Search for the cell housing the specified text and yield its (X, Y) center coordinate. 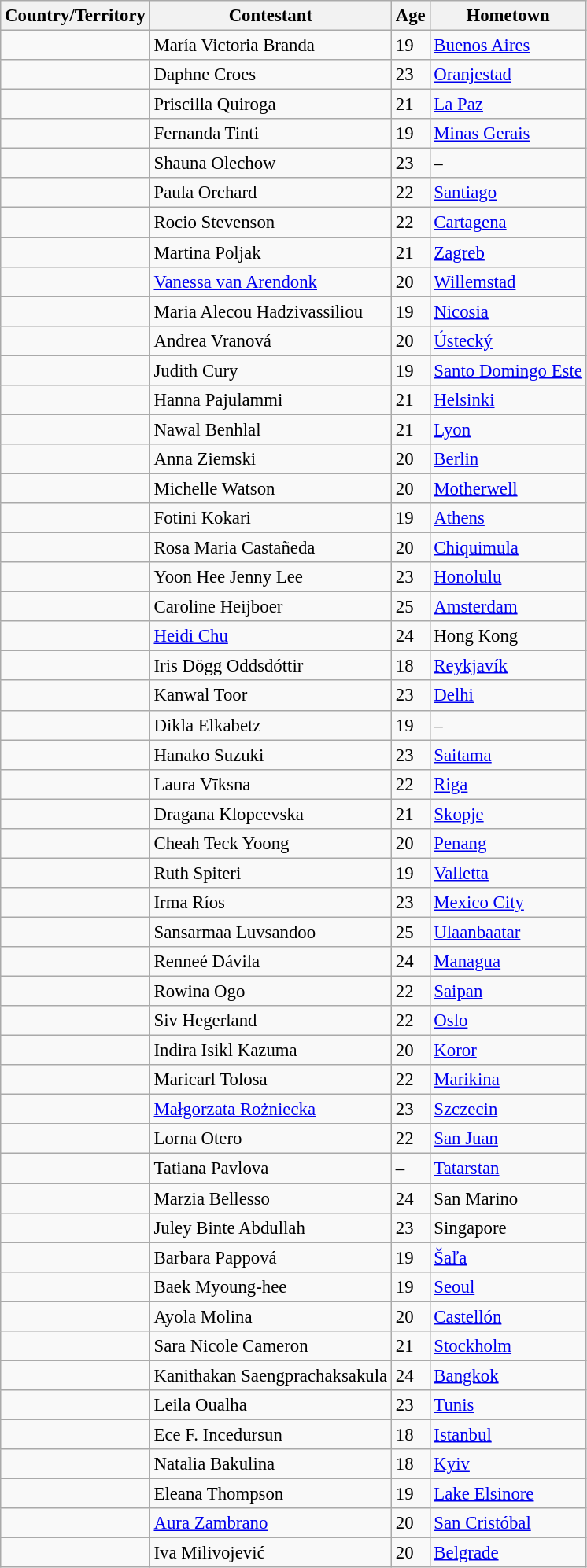
Hanako Suzuki (271, 755)
Contestant (271, 16)
San Marino (508, 1198)
Lorna Otero (271, 1139)
Belgrade (508, 1553)
Riga (508, 784)
Istanbul (508, 1434)
Tatiana Pavlova (271, 1169)
Barbara Pappová (271, 1257)
Cheah Teck Yoong (271, 844)
Irma Ríos (271, 903)
Rowina Ogo (271, 992)
Hanna Pajulammi (271, 400)
Valletta (508, 873)
Priscilla Quiroga (271, 105)
Daphne Croes (271, 75)
Amsterdam (508, 607)
Stockholm (508, 1346)
Natalia Bakulina (271, 1464)
Indira Isikl Kazuma (271, 1051)
Santiago (508, 193)
Saitama (508, 755)
Anna Ziemski (271, 459)
Saipan (508, 992)
Maricarl Tolosa (271, 1080)
Leila Oualha (271, 1405)
Hong Kong (508, 636)
Ústecký (508, 340)
Oranjestad (508, 75)
Castellón (508, 1316)
Paula Orchard (271, 193)
Małgorzata Rożniecka (271, 1110)
Zagreb (508, 252)
Marzia Bellesso (271, 1198)
Siv Hegerland (271, 1021)
Tunis (508, 1405)
Martina Poljak (271, 252)
Szczecin (508, 1110)
Mexico City (508, 903)
Shauna Olechow (271, 164)
Iris Dögg Oddsdóttir (271, 666)
Oslo (508, 1021)
Willemstad (508, 282)
Managua (508, 962)
Athens (508, 518)
Tatarstan (508, 1169)
Ulaanbaatar (508, 932)
Laura Vīksna (271, 784)
Penang (508, 844)
Lake Elsinore (508, 1494)
Chiquimula (508, 548)
María Victoria Branda (271, 46)
Dragana Klopcevska (271, 814)
Ruth Spiteri (271, 873)
Kanithakan Saengprachaksakula (271, 1375)
Kyiv (508, 1464)
Maria Alecou Hadzivassiliou (271, 311)
Baek Myoung-hee (271, 1286)
Aura Zambrano (271, 1523)
Iva Milivojević (271, 1553)
Nawal Benhlal (271, 429)
Rosa Maria Castañeda (271, 548)
Lyon (508, 429)
Marikina (508, 1080)
Country/Territory (76, 16)
Reykjavík (508, 666)
Andrea Vranová (271, 340)
Šaľa (508, 1257)
Ayola Molina (271, 1316)
Heidi Chu (271, 636)
Sara Nicole Cameron (271, 1346)
Nicosia (508, 311)
Sansarmaa Luvsandoo (271, 932)
Delhi (508, 696)
Helsinki (508, 400)
Kanwal Toor (271, 696)
Motherwell (508, 488)
Honolulu (508, 577)
Santo Domingo Este (508, 370)
Michelle Watson (271, 488)
San Juan (508, 1139)
Seoul (508, 1286)
Buenos Aires (508, 46)
Minas Gerais (508, 134)
Berlin (508, 459)
La Paz (508, 105)
Dikla Elkabetz (271, 725)
Koror (508, 1051)
Hometown (508, 16)
Caroline Heijboer (271, 607)
Cartagena (508, 223)
Fotini Kokari (271, 518)
Ece F. Incedursun (271, 1434)
Bangkok (508, 1375)
Renneé Dávila (271, 962)
San Cristóbal (508, 1523)
Rocio Stevenson (271, 223)
Fernanda Tinti (271, 134)
Vanessa van Arendonk (271, 282)
Eleana Thompson (271, 1494)
Judith Cury (271, 370)
Yoon Hee Jenny Lee (271, 577)
Singapore (508, 1228)
Juley Binte Abdullah (271, 1228)
Skopje (508, 814)
Age (411, 16)
